Return (x, y) of the center of cell containing provided text 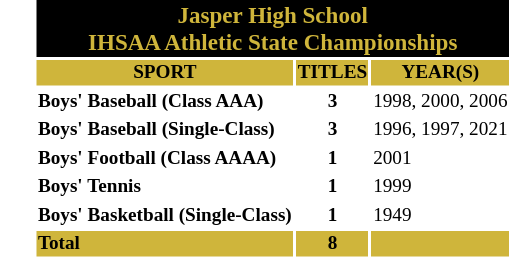
Boys' Tennis (164, 187)
Boys' Football (Class AAAA) (164, 159)
TITLES (332, 73)
Boys' Basketball (Single-Class) (164, 215)
Jasper High School IHSAA Athletic State Championships (272, 28)
Boys' Baseball (Single-Class) (164, 130)
1998, 2000, 2006 (440, 101)
YEAR(S) (440, 73)
SPORT (164, 73)
1999 (440, 187)
1996, 1997, 2021 (440, 130)
Total (164, 244)
8 (332, 244)
Boys' Baseball (Class AAA) (164, 101)
1949 (440, 215)
2001 (440, 159)
